Output the (X, Y) coordinate of the center of the cell containing the given text.  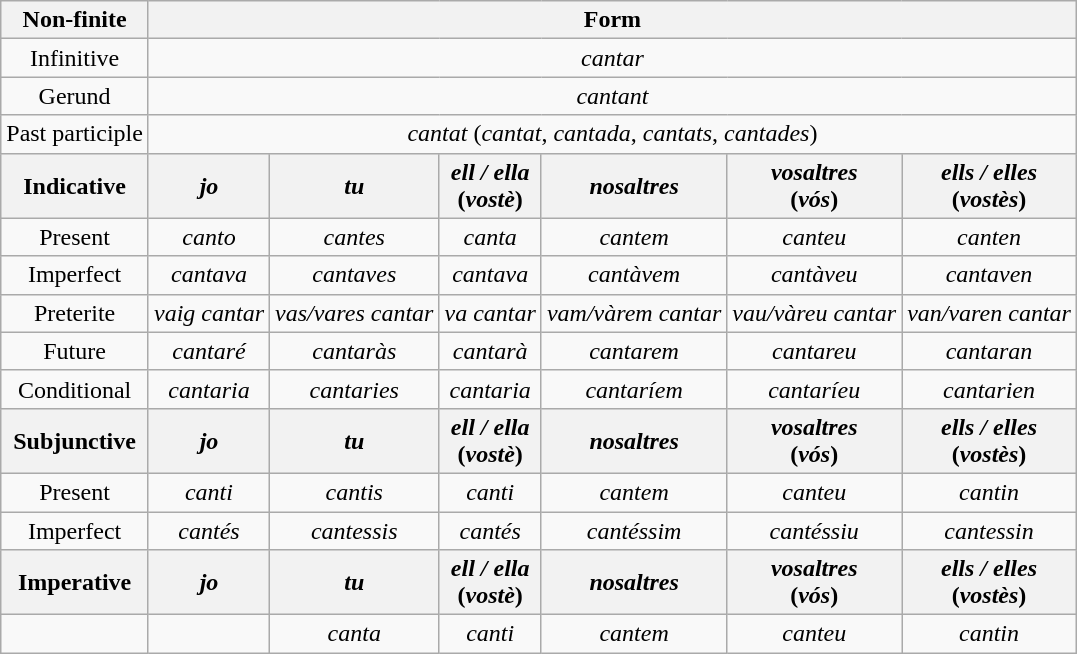
Imperative (75, 582)
cantaven (990, 275)
Conditional (75, 389)
canto (208, 237)
cantéssim (634, 531)
cantaré (208, 351)
Preterite (75, 313)
cantat (cantat, cantada, cantats, cantades) (612, 134)
cantarà (490, 351)
canten (990, 237)
Non-finite (75, 20)
cantareu (814, 351)
cantàveu (814, 275)
vas/vares cantar (354, 313)
cantaran (990, 351)
Indicative (75, 186)
cantaràs (354, 351)
vaig cantar (208, 313)
vam/vàrem cantar (634, 313)
cantarien (990, 389)
cantar (612, 58)
cantaríem (634, 389)
Past participle (75, 134)
Form (612, 20)
cantarem (634, 351)
Subjunctive (75, 440)
cantant (612, 96)
Gerund (75, 96)
cantaríeu (814, 389)
cantàvem (634, 275)
cantéssiu (814, 531)
vau/vàreu cantar (814, 313)
Infinitive (75, 58)
van/varen cantar (990, 313)
cantaves (354, 275)
cantis (354, 492)
cantessin (990, 531)
va cantar (490, 313)
cantes (354, 237)
cantaries (354, 389)
Future (75, 351)
cantessis (354, 531)
